Capture the cell that displays the provided text and extract its (x, y) central coordinate. 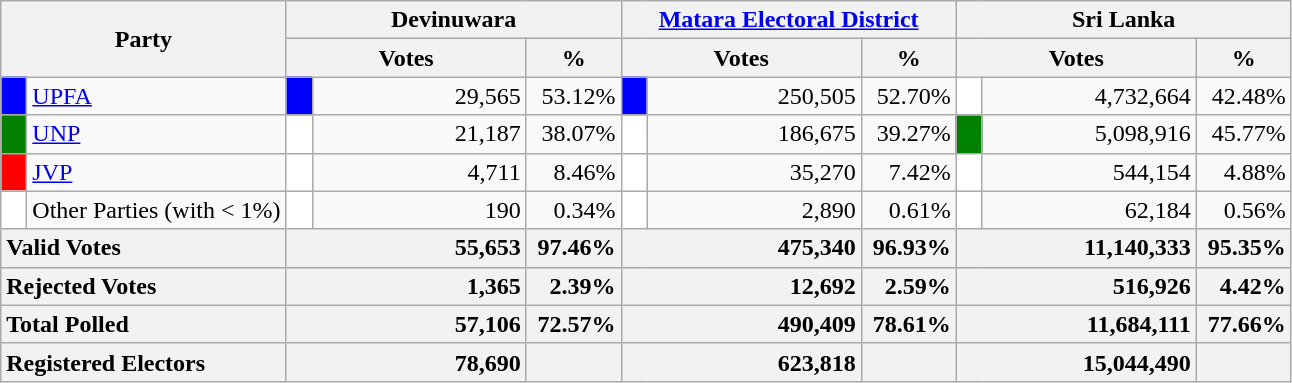
55,653 (406, 248)
39.27% (908, 134)
Rejected Votes (144, 286)
42.48% (1244, 96)
97.46% (574, 248)
78,690 (406, 362)
4.42% (1244, 286)
7.42% (908, 172)
11,140,333 (1076, 248)
15,044,490 (1076, 362)
Matara Electoral District (788, 20)
62,184 (1089, 210)
Devinuwara (454, 20)
Registered Electors (144, 362)
5,098,916 (1089, 134)
Party (144, 39)
72.57% (574, 324)
21,187 (419, 134)
UNP (156, 134)
Valid Votes (144, 248)
53.12% (574, 96)
1,365 (406, 286)
0.61% (908, 210)
186,675 (754, 134)
250,505 (754, 96)
11,684,111 (1076, 324)
77.66% (1244, 324)
516,926 (1076, 286)
12,692 (741, 286)
95.35% (1244, 248)
52.70% (908, 96)
2,890 (754, 210)
475,340 (741, 248)
490,409 (741, 324)
0.56% (1244, 210)
38.07% (574, 134)
544,154 (1089, 172)
78.61% (908, 324)
623,818 (741, 362)
29,565 (419, 96)
4,732,664 (1089, 96)
Other Parties (with < 1%) (156, 210)
2.39% (574, 286)
2.59% (908, 286)
JVP (156, 172)
190 (419, 210)
4,711 (419, 172)
Sri Lanka (1124, 20)
45.77% (1244, 134)
96.93% (908, 248)
8.46% (574, 172)
35,270 (754, 172)
Total Polled (144, 324)
4.88% (1244, 172)
UPFA (156, 96)
0.34% (574, 210)
57,106 (406, 324)
